Return (x, y) of the center of cell containing provided text 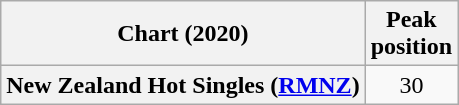
30 (411, 85)
Chart (2020) (183, 34)
New Zealand Hot Singles (RMNZ) (183, 85)
Peakposition (411, 34)
